Pinpoint the cell where the given text exists, returning its (x, y) midpoint coordinate. 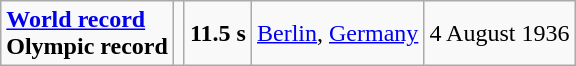
Berlin, Germany (337, 34)
11.5 s (218, 34)
World recordOlympic record (88, 34)
4 August 1936 (500, 34)
